Capture the cell that displays the provided text and extract its [X, Y] central coordinate. 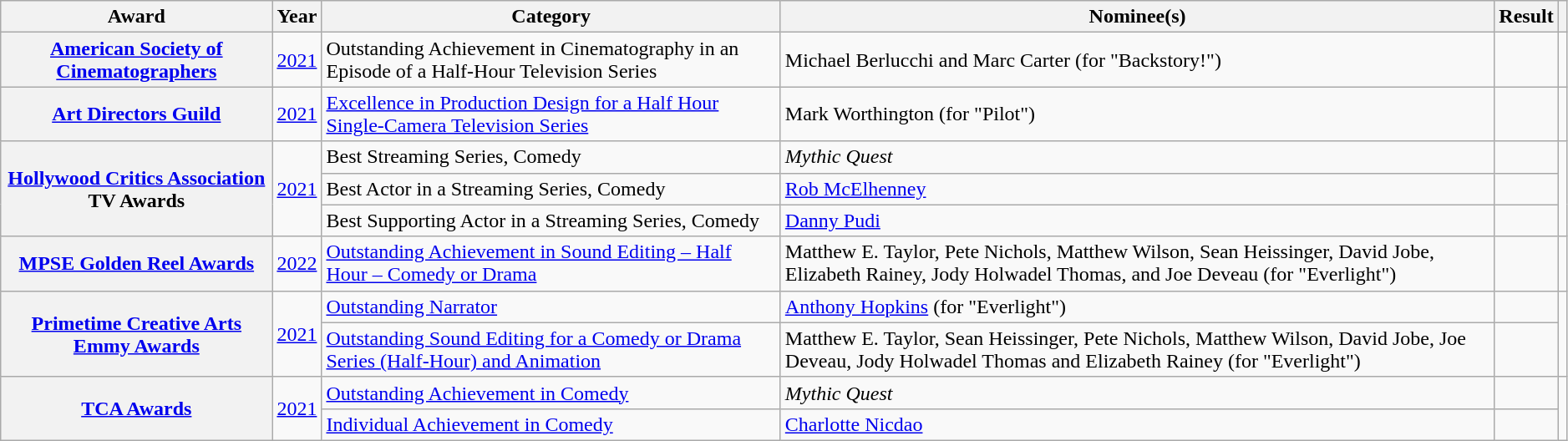
Danny Pudi [1137, 220]
TCA Awards [137, 408]
Best Streaming Series, Comedy [551, 157]
Outstanding Achievement in Sound Editing – Half Hour – Comedy or Drama [551, 264]
Outstanding Achievement in Comedy [551, 393]
Outstanding Sound Editing for a Comedy or Drama Series (Half-Hour) and Animation [551, 349]
Category [551, 17]
Anthony Hopkins (for "Everlight") [1137, 307]
Matthew E. Taylor, Sean Heissinger, Pete Nichols, Matthew Wilson, David Jobe, Joe Deveau, Jody Holwadel Thomas and Elizabeth Rainey (for "Everlight") [1137, 349]
Mark Worthington (for "Pilot") [1137, 114]
Charlotte Nicdao [1137, 424]
Best Supporting Actor in a Streaming Series, Comedy [551, 220]
Individual Achievement in Comedy [551, 424]
Year [297, 17]
Award [137, 17]
2022 [297, 264]
Excellence in Production Design for a Half Hour Single-Camera Television Series [551, 114]
American Society of Cinematographers [137, 60]
Outstanding Achievement in Cinematography in an Episode of a Half-Hour Television Series [551, 60]
Art Directors Guild [137, 114]
Best Actor in a Streaming Series, Comedy [551, 189]
Michael Berlucchi and Marc Carter (for "Backstory!") [1137, 60]
Hollywood Critics Association TV Awards [137, 189]
Rob McElhenney [1137, 189]
Result [1526, 17]
MPSE Golden Reel Awards [137, 264]
Outstanding Narrator [551, 307]
Primetime Creative Arts Emmy Awards [137, 334]
Nominee(s) [1137, 17]
